Identify which cell holds the provided text, then report its (x, y) central coordinate. 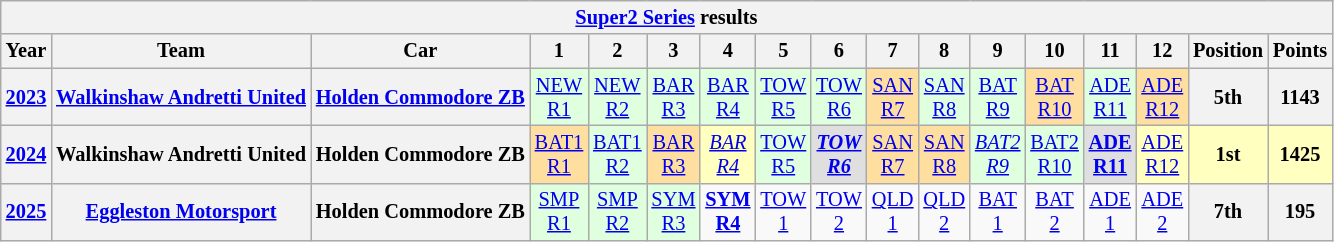
Team (181, 51)
Car (420, 51)
SMPR2 (617, 212)
9 (998, 51)
7th (1228, 212)
Super2 Series results (666, 17)
BAT2R10 (1054, 154)
11 (1110, 51)
BAT1 (998, 212)
8 (944, 51)
BAT1R1 (559, 154)
Position (1228, 51)
1143 (1300, 97)
BATR9 (998, 97)
2023 (26, 97)
TOW1 (783, 212)
SYMR4 (728, 212)
Year (26, 51)
Points (1300, 51)
Eggleston Motorsport (181, 212)
QLD2 (944, 212)
TOW2 (839, 212)
2025 (26, 212)
5 (783, 51)
1st (1228, 154)
SYMR3 (674, 212)
195 (1300, 212)
4 (728, 51)
7 (893, 51)
QLD1 (893, 212)
NEWR1 (559, 97)
1 (559, 51)
ADE1 (1110, 212)
3 (674, 51)
1425 (1300, 154)
2024 (26, 154)
SMPR1 (559, 212)
BAT2 (1054, 212)
5th (1228, 97)
6 (839, 51)
12 (1162, 51)
10 (1054, 51)
ADE2 (1162, 212)
BAT1R2 (617, 154)
2 (617, 51)
BATR10 (1054, 97)
NEWR2 (617, 97)
BAT2R9 (998, 154)
